Locate the cell with the specified text and output its (x, y) center coordinate. 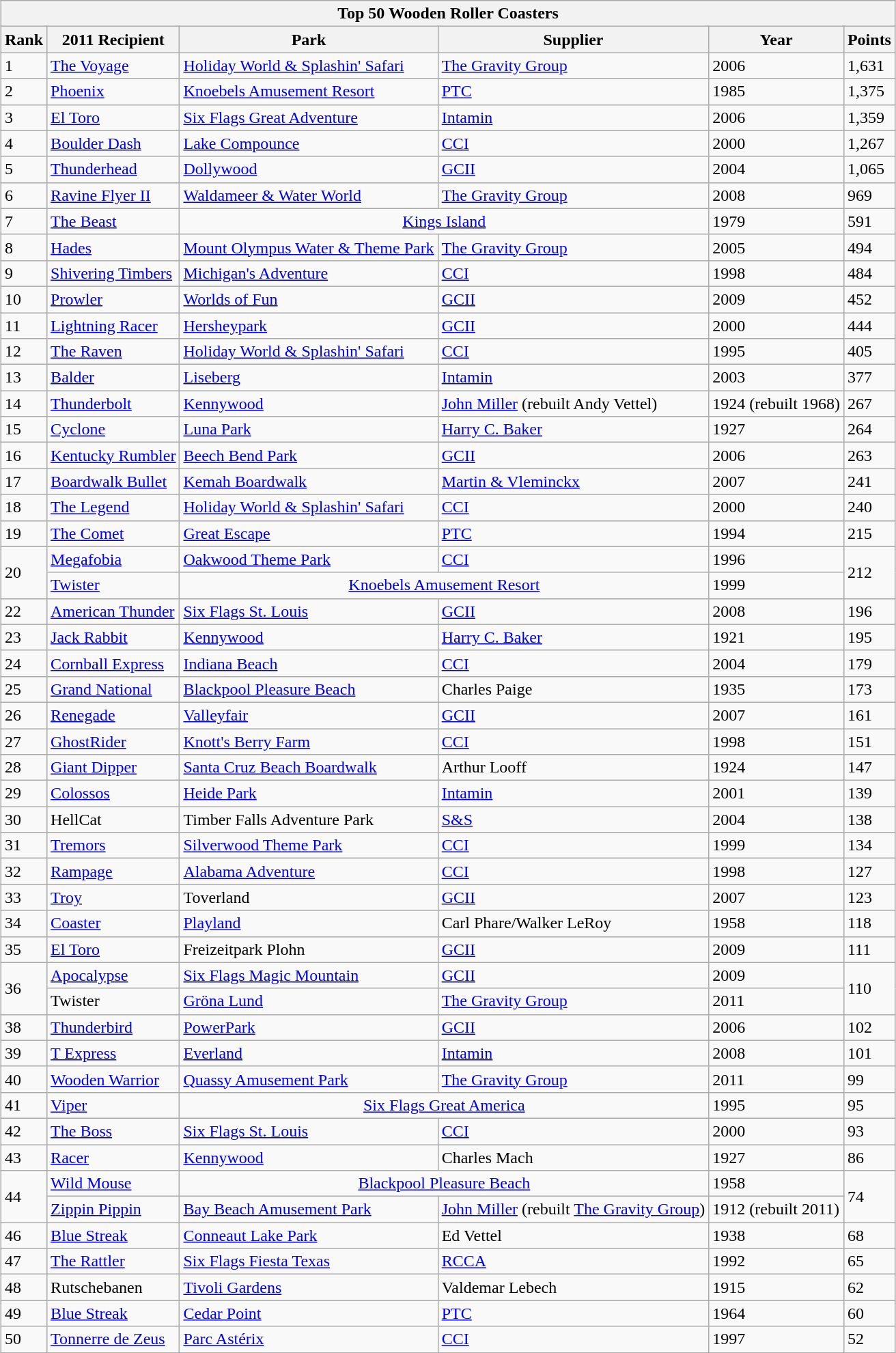
138 (869, 820)
Timber Falls Adventure Park (309, 820)
35 (23, 949)
9 (23, 273)
39 (23, 1053)
2001 (776, 794)
68 (869, 1236)
Valdemar Lebech (574, 1287)
Wild Mouse (113, 1184)
Lake Compounce (309, 143)
Tivoli Gardens (309, 1287)
GhostRider (113, 741)
1964 (776, 1313)
102 (869, 1027)
Beech Bend Park (309, 456)
44 (23, 1197)
2 (23, 92)
Charles Mach (574, 1158)
Silverwood Theme Park (309, 846)
The Rattler (113, 1261)
Oakwood Theme Park (309, 559)
263 (869, 456)
1935 (776, 689)
Parc Astérix (309, 1339)
95 (869, 1105)
Playland (309, 923)
Giant Dipper (113, 768)
969 (869, 195)
65 (869, 1261)
1992 (776, 1261)
23 (23, 637)
Park (309, 40)
Luna Park (309, 430)
Troy (113, 897)
3 (23, 117)
62 (869, 1287)
John Miller (rebuilt The Gravity Group) (574, 1210)
Michigan's Adventure (309, 273)
Carl Phare/Walker LeRoy (574, 923)
Megafobia (113, 559)
Wooden Warrior (113, 1079)
Boardwalk Bullet (113, 482)
Rampage (113, 871)
Rutschebanen (113, 1287)
Everland (309, 1053)
1,631 (869, 66)
American Thunder (113, 611)
24 (23, 663)
Freizeitpark Plohn (309, 949)
484 (869, 273)
17 (23, 482)
Coaster (113, 923)
28 (23, 768)
50 (23, 1339)
Martin & Vleminckx (574, 482)
Tremors (113, 846)
1996 (776, 559)
1938 (776, 1236)
1,267 (869, 143)
173 (869, 689)
12 (23, 352)
13 (23, 378)
2011 Recipient (113, 40)
The Comet (113, 533)
Charles Paige (574, 689)
1994 (776, 533)
Liseberg (309, 378)
Ravine Flyer II (113, 195)
36 (23, 988)
27 (23, 741)
29 (23, 794)
452 (869, 299)
Grand National (113, 689)
Supplier (574, 40)
151 (869, 741)
1,359 (869, 117)
Zippin Pippin (113, 1210)
2003 (776, 378)
Thunderhead (113, 169)
Conneaut Lake Park (309, 1236)
14 (23, 404)
1 (23, 66)
Balder (113, 378)
5 (23, 169)
RCCA (574, 1261)
30 (23, 820)
Indiana Beach (309, 663)
The Beast (113, 221)
Arthur Looff (574, 768)
118 (869, 923)
Alabama Adventure (309, 871)
1979 (776, 221)
Thunderbolt (113, 404)
99 (869, 1079)
49 (23, 1313)
139 (869, 794)
11 (23, 326)
Cedar Point (309, 1313)
Dollywood (309, 169)
46 (23, 1236)
147 (869, 768)
161 (869, 715)
Points (869, 40)
2005 (776, 247)
1997 (776, 1339)
Hades (113, 247)
Six Flags Fiesta Texas (309, 1261)
7 (23, 221)
Waldameer & Water World (309, 195)
Six Flags Magic Mountain (309, 975)
405 (869, 352)
Lightning Racer (113, 326)
240 (869, 507)
52 (869, 1339)
Mount Olympus Water & Theme Park (309, 247)
179 (869, 663)
1912 (rebuilt 2011) (776, 1210)
15 (23, 430)
591 (869, 221)
Six Flags Great Adventure (309, 117)
31 (23, 846)
215 (869, 533)
Racer (113, 1158)
16 (23, 456)
101 (869, 1053)
8 (23, 247)
123 (869, 897)
Thunderbird (113, 1027)
Boulder Dash (113, 143)
John Miller (rebuilt Andy Vettel) (574, 404)
47 (23, 1261)
Knott's Berry Farm (309, 741)
Six Flags Great America (444, 1105)
Tonnerre de Zeus (113, 1339)
Valleyfair (309, 715)
Toverland (309, 897)
1915 (776, 1287)
494 (869, 247)
196 (869, 611)
Bay Beach Amusement Park (309, 1210)
38 (23, 1027)
1,065 (869, 169)
42 (23, 1131)
Phoenix (113, 92)
48 (23, 1287)
1924 (776, 768)
111 (869, 949)
Ed Vettel (574, 1236)
1921 (776, 637)
Jack Rabbit (113, 637)
377 (869, 378)
267 (869, 404)
Gröna Lund (309, 1001)
19 (23, 533)
22 (23, 611)
74 (869, 1197)
Heide Park (309, 794)
Year (776, 40)
S&S (574, 820)
134 (869, 846)
Viper (113, 1105)
264 (869, 430)
The Voyage (113, 66)
33 (23, 897)
195 (869, 637)
32 (23, 871)
241 (869, 482)
Rank (23, 40)
43 (23, 1158)
Prowler (113, 299)
25 (23, 689)
1985 (776, 92)
40 (23, 1079)
212 (869, 572)
Santa Cruz Beach Boardwalk (309, 768)
The Raven (113, 352)
18 (23, 507)
4 (23, 143)
Cornball Express (113, 663)
110 (869, 988)
Kings Island (444, 221)
10 (23, 299)
The Legend (113, 507)
86 (869, 1158)
Colossos (113, 794)
444 (869, 326)
Great Escape (309, 533)
Kemah Boardwalk (309, 482)
Cyclone (113, 430)
60 (869, 1313)
41 (23, 1105)
20 (23, 572)
Quassy Amusement Park (309, 1079)
Kentucky Rumbler (113, 456)
Apocalypse (113, 975)
127 (869, 871)
26 (23, 715)
PowerPark (309, 1027)
The Boss (113, 1131)
Hersheypark (309, 326)
Renegade (113, 715)
Shivering Timbers (113, 273)
34 (23, 923)
1924 (rebuilt 1968) (776, 404)
Top 50 Wooden Roller Coasters (448, 14)
T Express (113, 1053)
1,375 (869, 92)
93 (869, 1131)
6 (23, 195)
HellCat (113, 820)
Worlds of Fun (309, 299)
